Return [X, Y] of the center of cell containing provided text 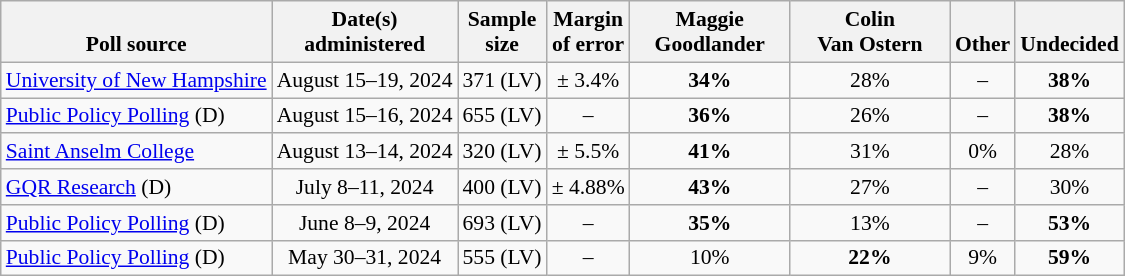
693 (LV) [502, 223]
655 (LV) [502, 116]
26% [870, 116]
GQR Research (D) [136, 187]
Samplesize [502, 32]
400 (LV) [502, 187]
320 (LV) [502, 152]
University of New Hampshire [136, 80]
22% [870, 258]
± 4.88% [588, 187]
Marginof error [588, 32]
31% [870, 152]
555 (LV) [502, 258]
41% [710, 152]
59% [1069, 258]
36% [710, 116]
± 5.5% [588, 152]
Saint Anselm College [136, 152]
Poll source [136, 32]
July 8–11, 2024 [365, 187]
0% [982, 152]
MaggieGoodlander [710, 32]
10% [710, 258]
August 13–14, 2024 [365, 152]
27% [870, 187]
43% [710, 187]
May 30–31, 2024 [365, 258]
371 (LV) [502, 80]
June 8–9, 2024 [365, 223]
± 3.4% [588, 80]
13% [870, 223]
Undecided [1069, 32]
August 15–16, 2024 [365, 116]
34% [710, 80]
August 15–19, 2024 [365, 80]
Date(s)administered [365, 32]
35% [710, 223]
9% [982, 258]
30% [1069, 187]
53% [1069, 223]
Other [982, 32]
ColinVan Ostern [870, 32]
